Identify which cell holds the provided text, then report its (x, y) central coordinate. 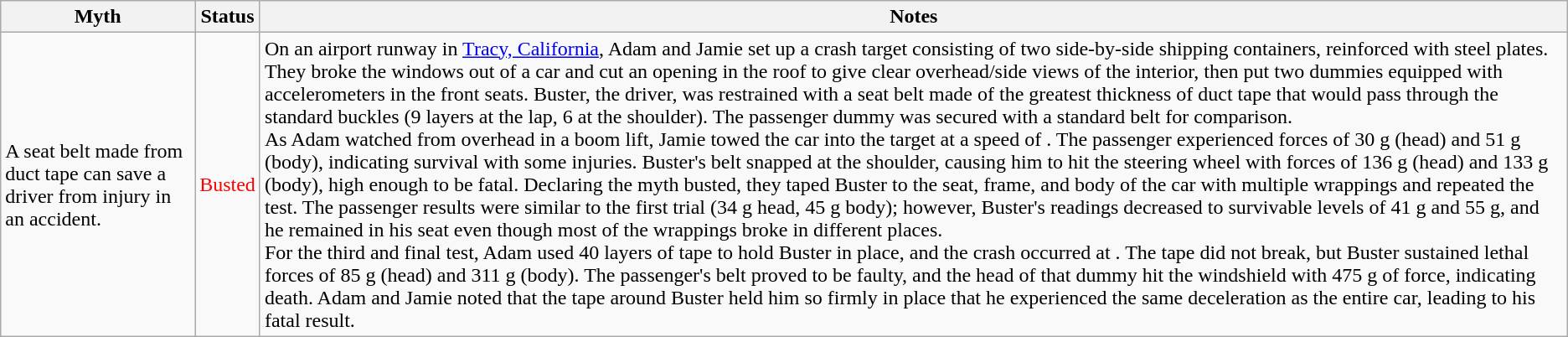
Busted (228, 184)
Status (228, 17)
Notes (913, 17)
A seat belt made from duct tape can save a driver from injury in an accident. (98, 184)
Myth (98, 17)
